Provide the [X, Y] coordinate of the cell's center where the given text is located.  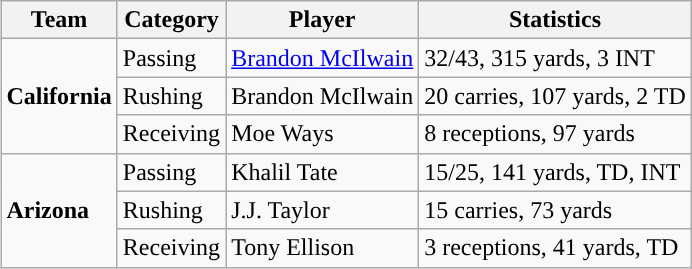
Arizona [59, 210]
15/25, 141 yards, TD, INT [556, 172]
Category [171, 20]
California [59, 96]
Team [59, 20]
Moe Ways [322, 134]
3 receptions, 41 yards, TD [556, 248]
Statistics [556, 20]
20 carries, 107 yards, 2 TD [556, 96]
Khalil Tate [322, 172]
Tony Ellison [322, 248]
Player [322, 20]
J.J. Taylor [322, 210]
32/43, 315 yards, 3 INT [556, 58]
15 carries, 73 yards [556, 210]
8 receptions, 97 yards [556, 134]
